Provide the (x, y) coordinate of the cell's center where the given text is located.  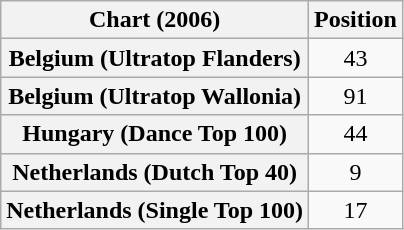
44 (356, 134)
Netherlands (Single Top 100) (155, 210)
Netherlands (Dutch Top 40) (155, 172)
Chart (2006) (155, 20)
43 (356, 58)
17 (356, 210)
9 (356, 172)
Belgium (Ultratop Flanders) (155, 58)
91 (356, 96)
Hungary (Dance Top 100) (155, 134)
Position (356, 20)
Belgium (Ultratop Wallonia) (155, 96)
